Provide the (x, y) coordinate of the cell's center where the given text is located.  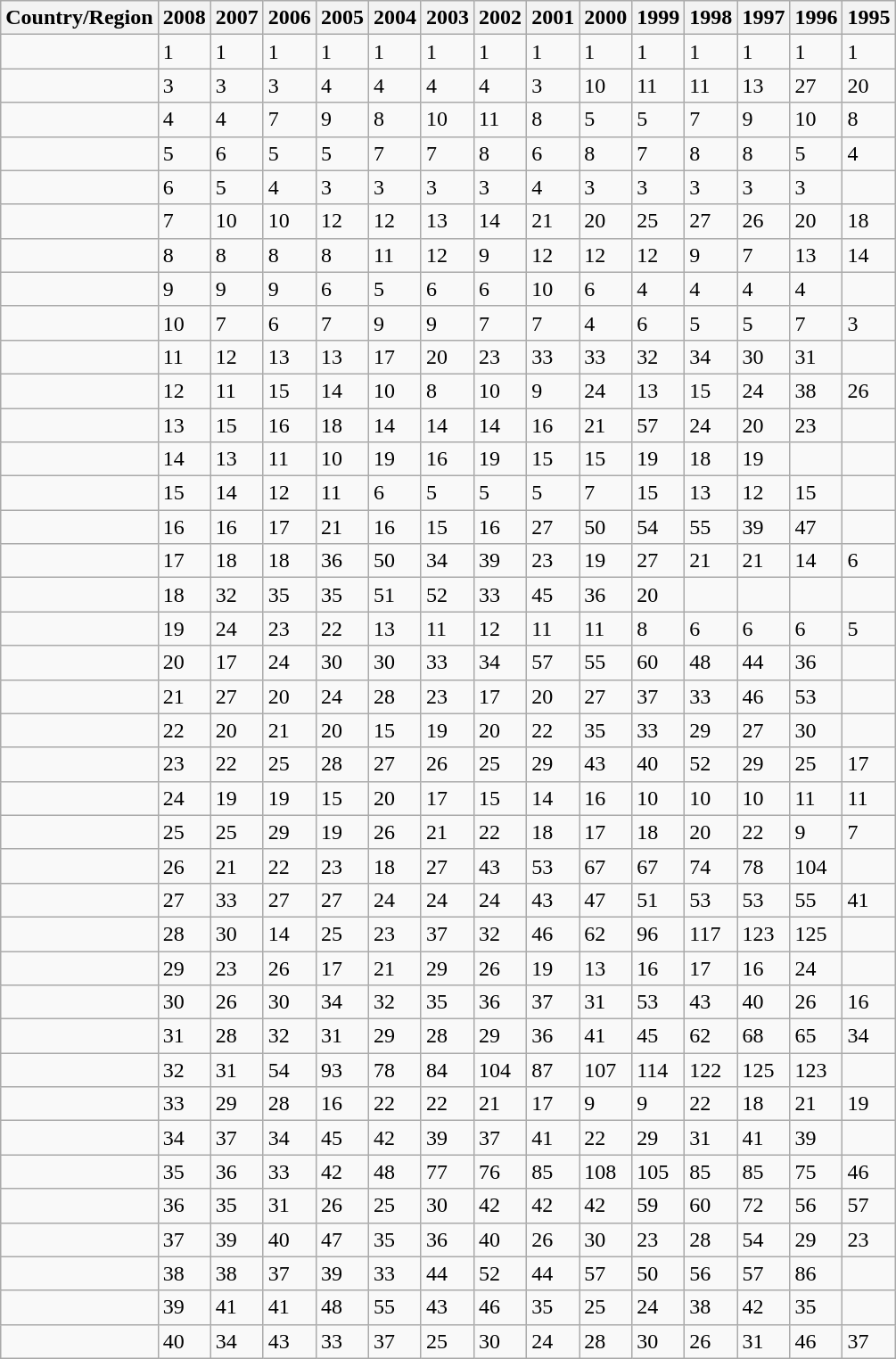
75 (817, 1172)
84 (448, 1070)
87 (553, 1070)
107 (606, 1070)
1995 (868, 18)
105 (658, 1172)
1996 (817, 18)
2005 (342, 18)
2007 (237, 18)
117 (711, 934)
72 (763, 1206)
122 (711, 1070)
2004 (394, 18)
2006 (289, 18)
Country/Region (79, 18)
1999 (658, 18)
65 (817, 1036)
114 (658, 1070)
1997 (763, 18)
77 (448, 1172)
108 (606, 1172)
1998 (711, 18)
93 (342, 1070)
2000 (606, 18)
96 (658, 934)
68 (763, 1036)
76 (501, 1172)
59 (658, 1206)
74 (711, 866)
2008 (184, 18)
2002 (501, 18)
2001 (553, 18)
86 (817, 1273)
2003 (448, 18)
